Scan for the cell matching the given text and deliver its (X, Y) coordinate at center. 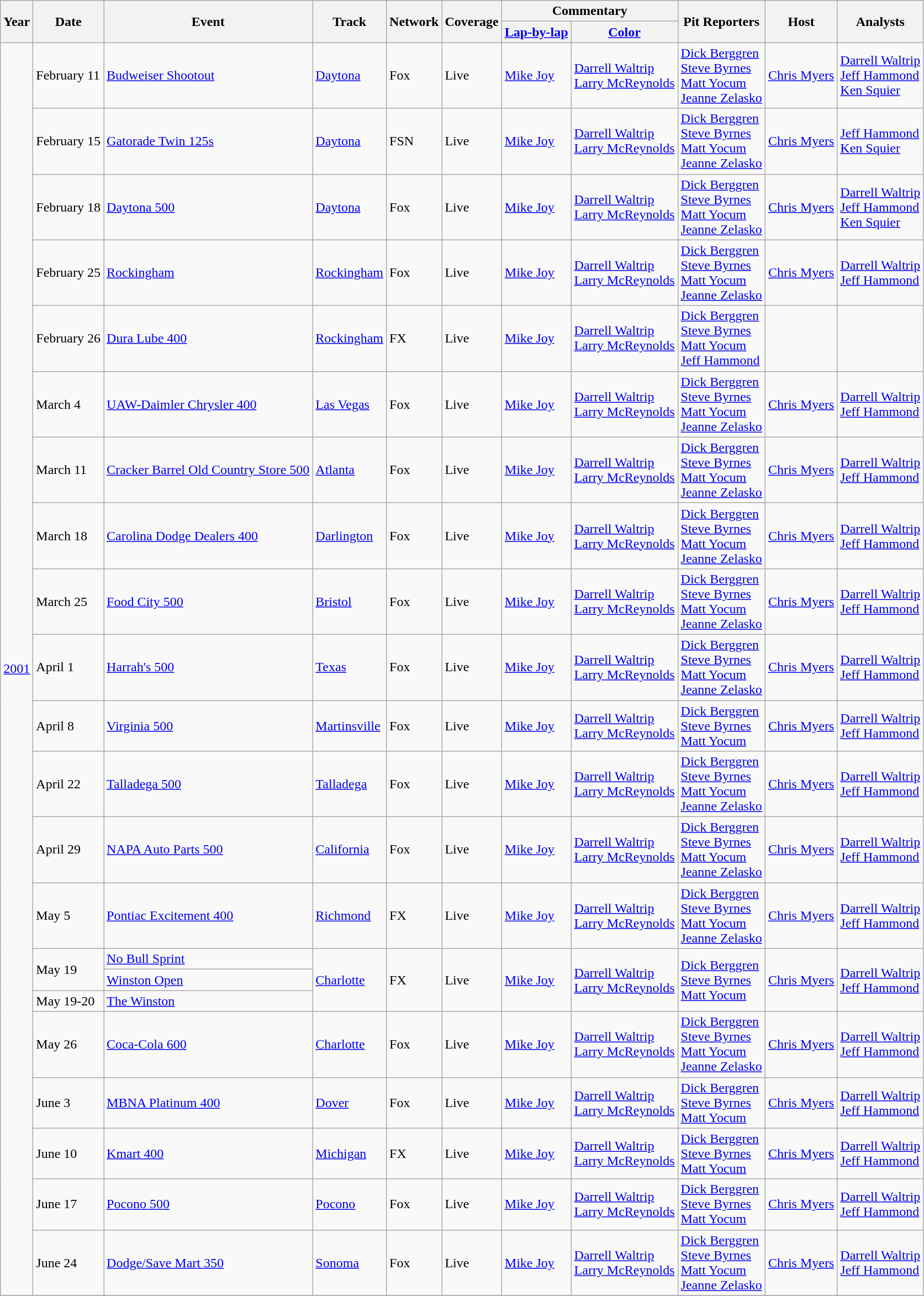
UAW-Daimler Chrysler 400 (208, 404)
NAPA Auto Parts 500 (208, 850)
March 4 (68, 404)
Host (801, 22)
Dick Berggren Steve Byrnes Matt Yocum Jeff Hammond (721, 338)
April 8 (68, 726)
April 22 (68, 784)
California (350, 850)
March 11 (68, 470)
Martinsville (350, 726)
May 5 (68, 916)
Sonoma (350, 1263)
Dodge/Save Mart 350 (208, 1263)
February 15 (68, 141)
Cracker Barrel Old Country Store 500 (208, 470)
Year (17, 22)
MBNA Platinum 400 (208, 1103)
Harrah's 500 (208, 667)
Pit Reporters (721, 22)
Michigan (350, 1153)
Coca-Cola 600 (208, 1044)
Jeff Hammond Ken Squier (880, 141)
June 24 (68, 1263)
Virginia 500 (208, 726)
No Bull Sprint (208, 959)
Track (350, 22)
Analysts (880, 22)
February 18 (68, 207)
Commentary (590, 11)
Pocono (350, 1204)
April 29 (68, 850)
Date (68, 22)
Winston Open (208, 980)
Dura Lube 400 (208, 338)
Gatorade Twin 125s (208, 141)
March 25 (68, 601)
Event (208, 22)
Color (624, 32)
Talladega (350, 784)
Carolina Dodge Dealers 400 (208, 536)
June 3 (68, 1103)
June 17 (68, 1204)
February 26 (68, 338)
Coverage (472, 22)
March 18 (68, 536)
Talladega 500 (208, 784)
June 10 (68, 1153)
May 26 (68, 1044)
April 1 (68, 667)
Budweiser Shootout (208, 75)
FSN (414, 141)
2001 (17, 669)
Las Vegas (350, 404)
Network (414, 22)
The Winston (208, 1001)
Richmond (350, 916)
Kmart 400 (208, 1153)
Bristol (350, 601)
Pontiac Excitement 400 (208, 916)
February 25 (68, 273)
Dover (350, 1103)
Darlington (350, 536)
Texas (350, 667)
February 11 (68, 75)
Atlanta (350, 470)
May 19-20 (68, 1001)
May 19 (68, 970)
Lap-by-lap (536, 32)
Daytona 500 (208, 207)
Food City 500 (208, 601)
Pocono 500 (208, 1204)
